Locate the cell with the specified text and output its (x, y) center coordinate. 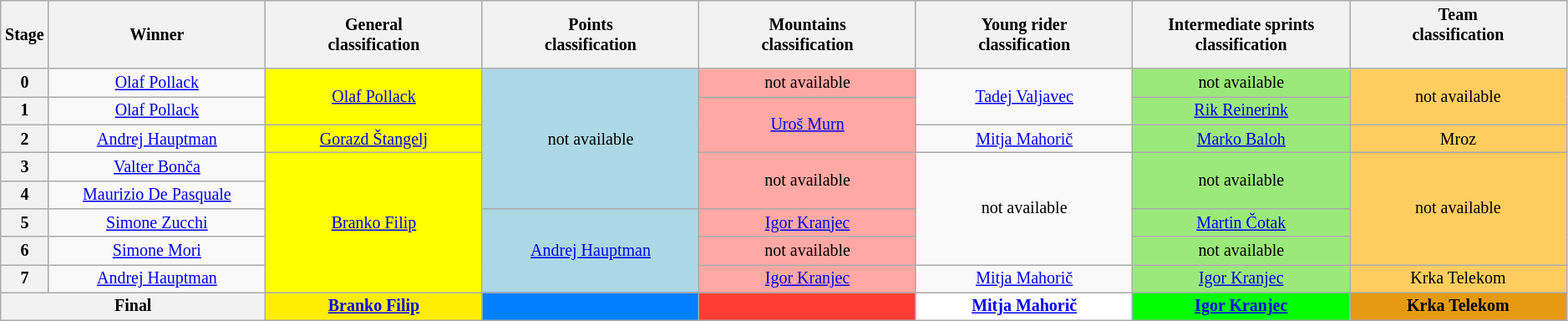
Valter Bonča (157, 167)
5 (25, 222)
Simone Mori (157, 251)
6 (25, 251)
Rik Reinerink (1241, 110)
Teamclassification (1459, 35)
Simone Zucchi (157, 222)
Maurizio De Pasquale (157, 194)
Mroz (1459, 139)
0 (25, 84)
Winner (157, 35)
3 (25, 167)
Pointsclassification (591, 35)
Gorazd Štangelj (374, 139)
Marko Baloh (1241, 139)
Intermediate sprintsclassification (1241, 35)
Tadej Valjavec (1024, 97)
Young riderclassification (1024, 35)
Uroš Murn (808, 125)
1 (25, 110)
Mountainsclassification (808, 35)
Stage (25, 35)
Generalclassification (374, 35)
Martin Čotak (1241, 222)
7 (25, 279)
Final (134, 306)
4 (25, 194)
2 (25, 139)
